Detect which cell encompasses the target text, then output its (X, Y) center coordinate. 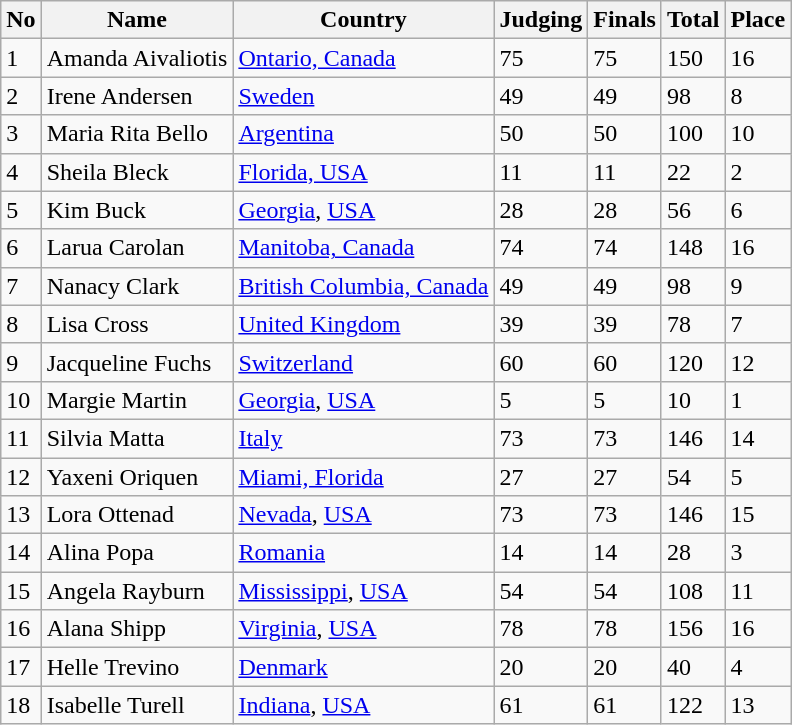
Nevada, USA (364, 515)
Lora Ottenad (137, 515)
Romania (364, 553)
United Kingdom (364, 324)
Manitoba, Canada (364, 248)
Helle Trevino (137, 667)
Indiana, USA (364, 705)
Place (758, 20)
Finals (625, 20)
Nanacy Clark (137, 286)
Irene Andersen (137, 96)
Country (364, 20)
Maria Rita Bello (137, 134)
Sweden (364, 96)
Alina Popa (137, 553)
Amanda Aivaliotis (137, 58)
Total (693, 20)
22 (693, 172)
Silvia Matta (137, 438)
Lisa Cross (137, 324)
Kim Buck (137, 210)
Italy (364, 438)
17 (21, 667)
156 (693, 629)
No (21, 20)
148 (693, 248)
Florida, USA (364, 172)
Name (137, 20)
Larua Carolan (137, 248)
Argentina (364, 134)
Ontario, Canada (364, 58)
18 (21, 705)
Isabelle Turell (137, 705)
Mississippi, USA (364, 591)
40 (693, 667)
British Columbia, Canada (364, 286)
100 (693, 134)
Judging (541, 20)
Virginia, USA (364, 629)
Switzerland (364, 362)
Margie Martin (137, 400)
Angela Rayburn (137, 591)
Alana Shipp (137, 629)
Miami, Florida (364, 477)
Sheila Bleck (137, 172)
122 (693, 705)
120 (693, 362)
56 (693, 210)
Jacqueline Fuchs (137, 362)
Yaxeni Oriquen (137, 477)
108 (693, 591)
Denmark (364, 667)
150 (693, 58)
